From the cell containing the given text, extract its center point as [x, y] coordinate. 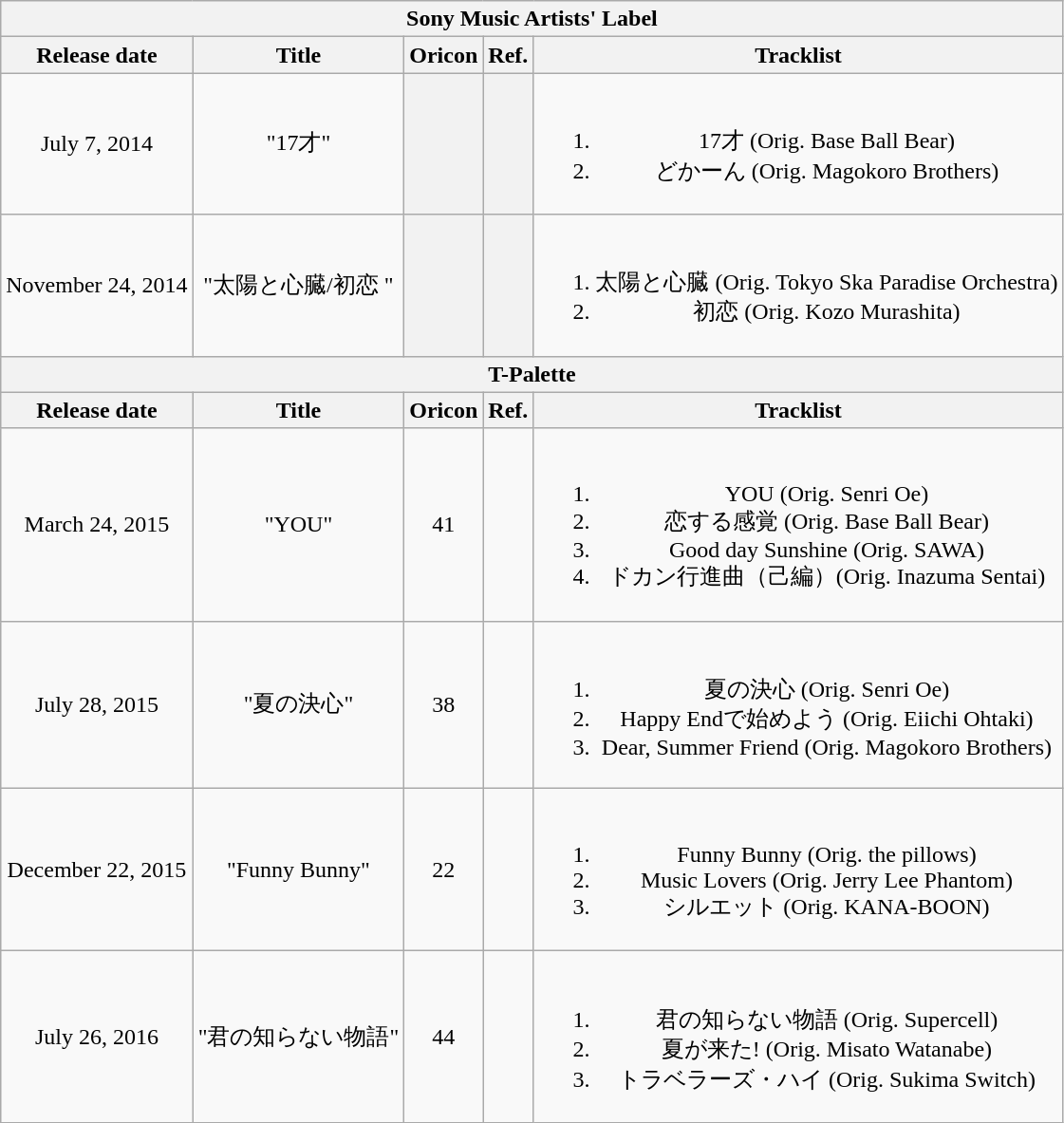
41 [444, 524]
Sony Music Artists' Label [532, 19]
"YOU" [298, 524]
44 [444, 1037]
July 28, 2015 [97, 704]
22 [444, 870]
"君の知らない物語" [298, 1037]
夏の決心 (Orig. Senri Oe)Happy Endで始めよう (Orig. Eiichi Ohtaki)Dear, Summer Friend (Orig. Magokoro Brothers) [798, 704]
38 [444, 704]
Funny Bunny (Orig. the pillows)Music Lovers (Orig. Jerry Lee Phantom)シルエット (Orig. KANA-BOON) [798, 870]
July 7, 2014 [97, 144]
17才 (Orig. Base Ball Bear)どかーん (Orig. Magokoro Brothers) [798, 144]
December 22, 2015 [97, 870]
"17才" [298, 144]
"Funny Bunny" [298, 870]
November 24, 2014 [97, 285]
太陽と心臓 (Orig. Tokyo Ska Paradise Orchestra)初恋 (Orig. Kozo Murashita) [798, 285]
君の知らない物語 (Orig. Supercell)夏が来た! (Orig. Misato Watanabe)トラベラーズ・ハイ (Orig. Sukima Switch) [798, 1037]
T-Palette [532, 374]
YOU (Orig. Senri Oe)恋する感覚 (Orig. Base Ball Bear)Good day Sunshine (Orig. SAWA)ドカン行進曲（己編）(Orig. Inazuma Sentai) [798, 524]
July 26, 2016 [97, 1037]
March 24, 2015 [97, 524]
"太陽と心臓/初恋 " [298, 285]
"夏の決心" [298, 704]
